Capture the cell that displays the provided text and extract its [X, Y] central coordinate. 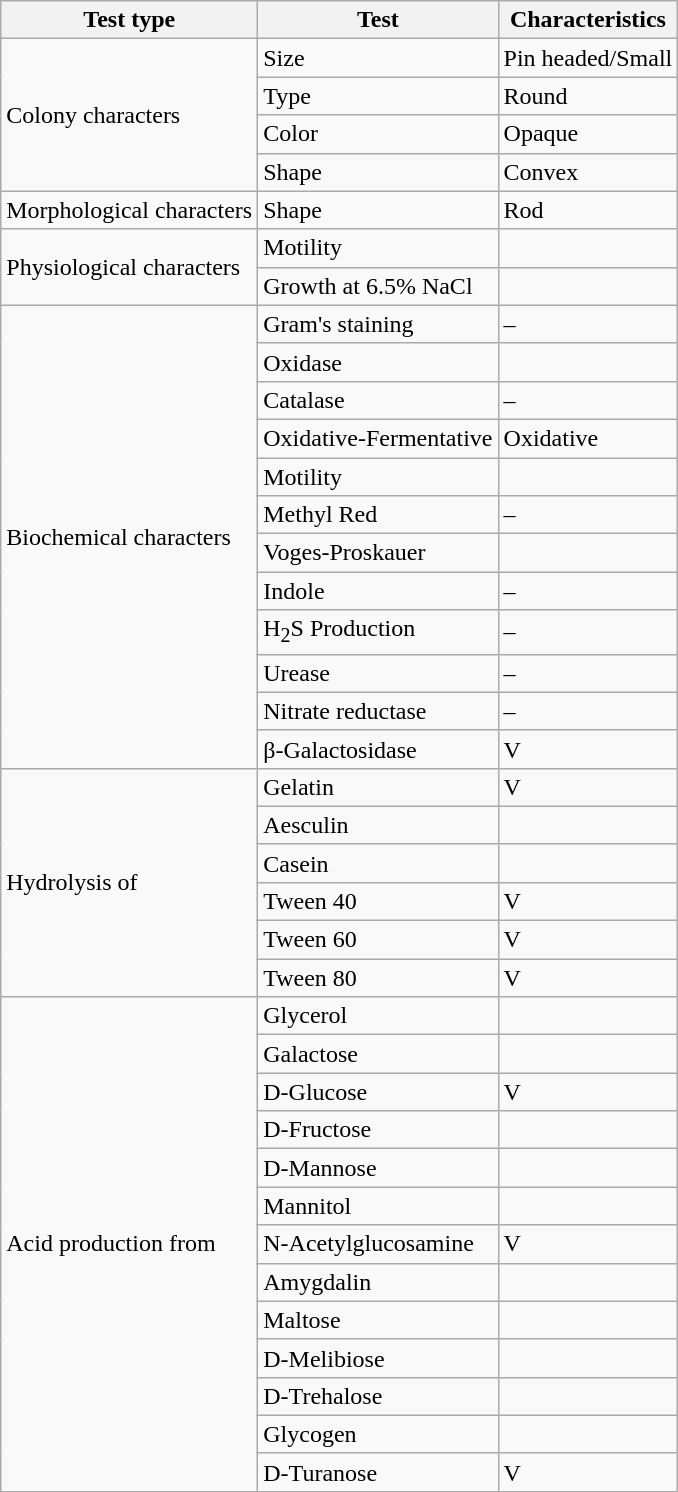
Test [378, 20]
Maltose [378, 1320]
N-Acetylglucosamine [378, 1244]
Physiological characters [130, 267]
Voges-Proskauer [378, 553]
D-Glucose [378, 1092]
Growth at 6.5% NaCl [378, 286]
Tween 80 [378, 978]
β-Galactosidase [378, 749]
Indole [378, 591]
Amygdalin [378, 1282]
Type [378, 96]
Catalase [378, 400]
Casein [378, 863]
Round [588, 96]
D-Fructose [378, 1130]
Mannitol [378, 1206]
Glycerol [378, 1016]
Gelatin [378, 787]
Hydrolysis of [130, 882]
Tween 40 [378, 901]
Size [378, 58]
Nitrate reductase [378, 711]
D-Trehalose [378, 1396]
Biochemical characters [130, 536]
Aesculin [378, 825]
Colony characters [130, 115]
Test type [130, 20]
Color [378, 134]
Urease [378, 673]
Galactose [378, 1054]
H2S Production [378, 632]
Characteristics [588, 20]
Rod [588, 210]
Opaque [588, 134]
Methyl Red [378, 515]
Gram's staining [378, 324]
Oxidative-Fermentative [378, 438]
Acid production from [130, 1244]
Pin headed/Small [588, 58]
Oxidase [378, 362]
Glycogen [378, 1434]
D-Turanose [378, 1472]
Morphological characters [130, 210]
D-Melibiose [378, 1358]
Convex [588, 172]
Tween 60 [378, 940]
Oxidative [588, 438]
D-Mannose [378, 1168]
